Determine the [x, y] coordinate at the center of the cell enclosing the given text.  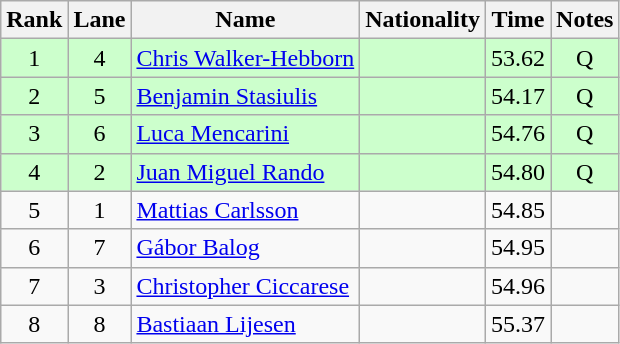
Christopher Ciccarese [246, 286]
54.80 [518, 172]
Nationality [423, 20]
Chris Walker-Hebborn [246, 58]
Mattias Carlsson [246, 210]
54.76 [518, 134]
Benjamin Stasiulis [246, 96]
Luca Mencarini [246, 134]
Notes [585, 20]
53.62 [518, 58]
Rank [34, 20]
Time [518, 20]
Lane [100, 20]
54.17 [518, 96]
54.96 [518, 286]
54.85 [518, 210]
Name [246, 20]
Bastiaan Lijesen [246, 324]
55.37 [518, 324]
Gábor Balog [246, 248]
54.95 [518, 248]
Juan Miguel Rando [246, 172]
